Pinpoint the cell where the given text exists, returning its (X, Y) midpoint coordinate. 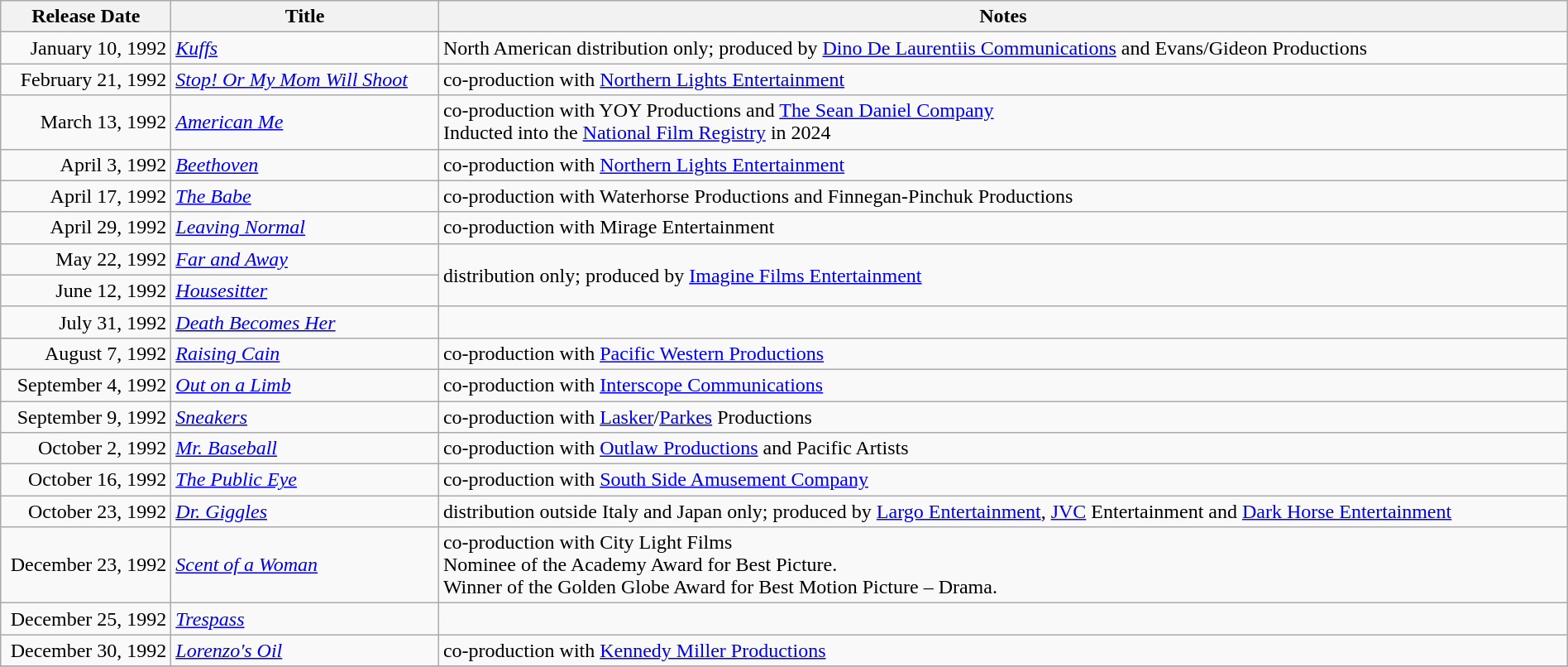
co-production with City Light FilmsNominee of the Academy Award for Best Picture.Winner of the Golden Globe Award for Best Motion Picture – Drama. (1002, 565)
May 22, 1992 (86, 259)
October 16, 1992 (86, 480)
Release Date (86, 17)
co-production with Waterhorse Productions and Finnegan-Pinchuk Productions (1002, 196)
Raising Cain (305, 353)
co-production with Mirage Entertainment (1002, 228)
April 17, 1992 (86, 196)
February 21, 1992 (86, 79)
Far and Away (305, 259)
October 23, 1992 (86, 511)
Death Becomes Her (305, 322)
Dr. Giggles (305, 511)
December 23, 1992 (86, 565)
The Babe (305, 196)
Beethoven (305, 165)
Leaving Normal (305, 228)
January 10, 1992 (86, 48)
Scent of a Woman (305, 565)
September 4, 1992 (86, 385)
co-production with Kennedy Miller Productions (1002, 650)
Out on a Limb (305, 385)
Trespass (305, 619)
Title (305, 17)
Sneakers (305, 416)
Notes (1002, 17)
co-production with Interscope Communications (1002, 385)
July 31, 1992 (86, 322)
September 9, 1992 (86, 416)
co-production with Pacific Western Productions (1002, 353)
December 25, 1992 (86, 619)
Housesitter (305, 290)
co-production with YOY Productions and The Sean Daniel CompanyInducted into the National Film Registry in 2024 (1002, 122)
Lorenzo's Oil (305, 650)
December 30, 1992 (86, 650)
April 3, 1992 (86, 165)
co-production with South Side Amusement Company (1002, 480)
distribution only; produced by Imagine Films Entertainment (1002, 275)
June 12, 1992 (86, 290)
distribution outside Italy and Japan only; produced by Largo Entertainment, JVC Entertainment and Dark Horse Entertainment (1002, 511)
March 13, 1992 (86, 122)
August 7, 1992 (86, 353)
co-production with Lasker/Parkes Productions (1002, 416)
Kuffs (305, 48)
Mr. Baseball (305, 449)
North American distribution only; produced by Dino De Laurentiis Communications and Evans/Gideon Productions (1002, 48)
co-production with Outlaw Productions and Pacific Artists (1002, 449)
April 29, 1992 (86, 228)
Stop! Or My Mom Will Shoot (305, 79)
The Public Eye (305, 480)
October 2, 1992 (86, 449)
American Me (305, 122)
